Locate the cell with the specified text and output its (X, Y) center coordinate. 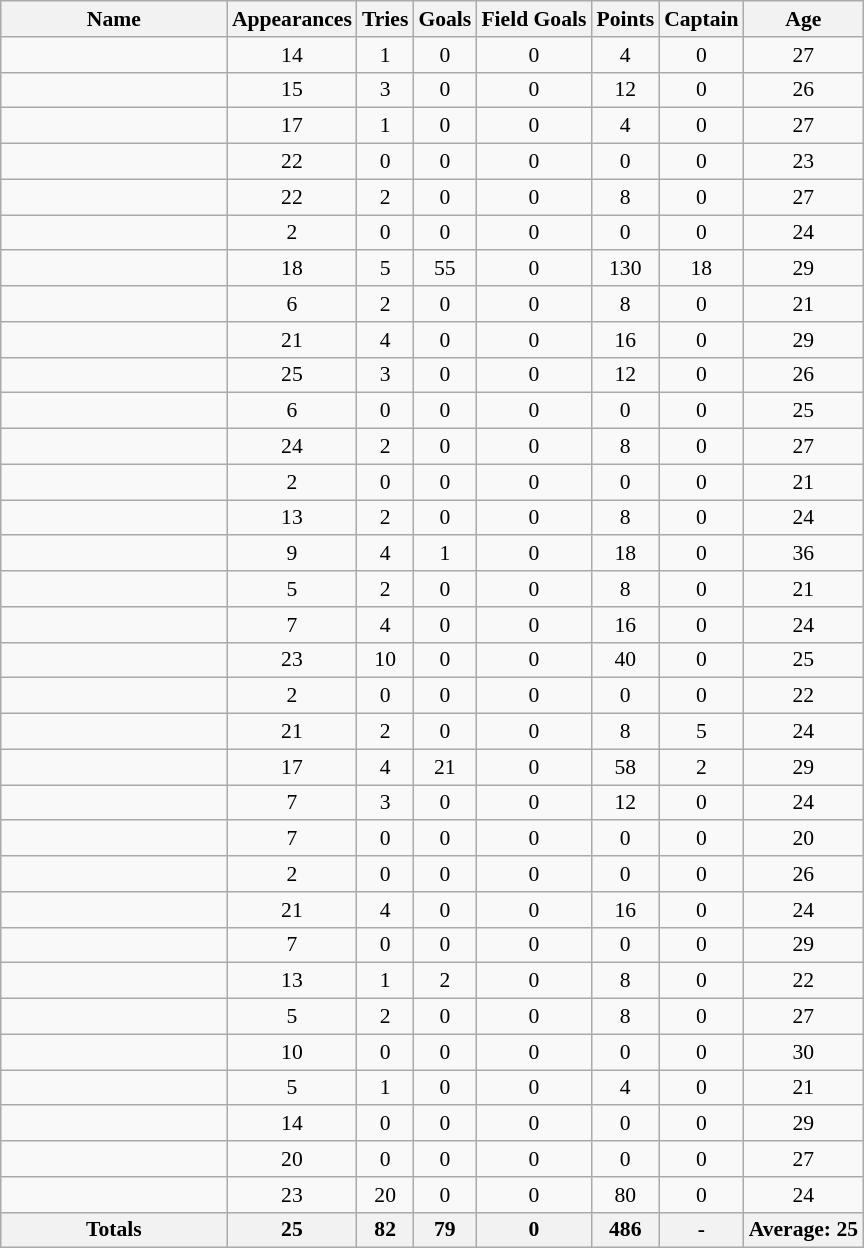
30 (804, 1052)
15 (292, 90)
Captain (702, 19)
Totals (114, 1230)
- (702, 1230)
Age (804, 19)
Average: 25 (804, 1230)
58 (625, 767)
Appearances (292, 19)
486 (625, 1230)
36 (804, 554)
80 (625, 1195)
Tries (385, 19)
Name (114, 19)
82 (385, 1230)
Field Goals (534, 19)
55 (444, 269)
40 (625, 660)
130 (625, 269)
Points (625, 19)
79 (444, 1230)
Goals (444, 19)
9 (292, 554)
